Pinpoint the cell where the given text exists, returning its (X, Y) midpoint coordinate. 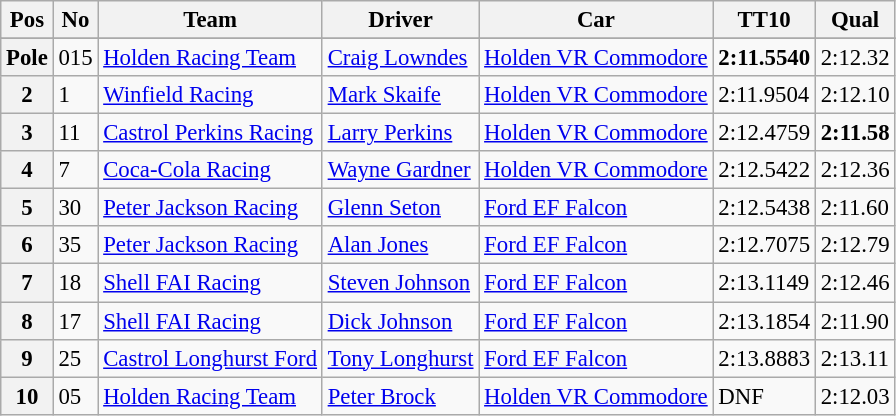
11 (76, 133)
Pos (27, 20)
2:11.9504 (764, 95)
30 (76, 208)
2:11.58 (855, 133)
35 (76, 245)
Winfield Racing (210, 95)
3 (27, 133)
17 (76, 321)
Castrol Longhurst Ford (210, 358)
Qual (855, 20)
2:12.5422 (764, 170)
2:12.4759 (764, 133)
2:12.79 (855, 245)
Larry Perkins (400, 133)
Dick Johnson (400, 321)
2:11.5540 (764, 58)
2:12.46 (855, 283)
Glenn Seton (400, 208)
No (76, 20)
DNF (764, 396)
TT10 (764, 20)
Pole (27, 58)
4 (27, 170)
2:12.5438 (764, 208)
2:12.10 (855, 95)
18 (76, 283)
2:12.7075 (764, 245)
2:11.60 (855, 208)
2:13.1149 (764, 283)
9 (27, 358)
Wayne Gardner (400, 170)
2:11.90 (855, 321)
2:13.1854 (764, 321)
2:13.8883 (764, 358)
Craig Lowndes (400, 58)
Alan Jones (400, 245)
Coca-Cola Racing (210, 170)
Driver (400, 20)
6 (27, 245)
Car (596, 20)
2:13.11 (855, 358)
10 (27, 396)
2:12.36 (855, 170)
Peter Brock (400, 396)
Team (210, 20)
5 (27, 208)
25 (76, 358)
2:12.03 (855, 396)
Castrol Perkins Racing (210, 133)
Mark Skaife (400, 95)
05 (76, 396)
1 (76, 95)
Steven Johnson (400, 283)
2 (27, 95)
Tony Longhurst (400, 358)
015 (76, 58)
8 (27, 321)
2:12.32 (855, 58)
